Capture the cell that displays the provided text and extract its (x, y) central coordinate. 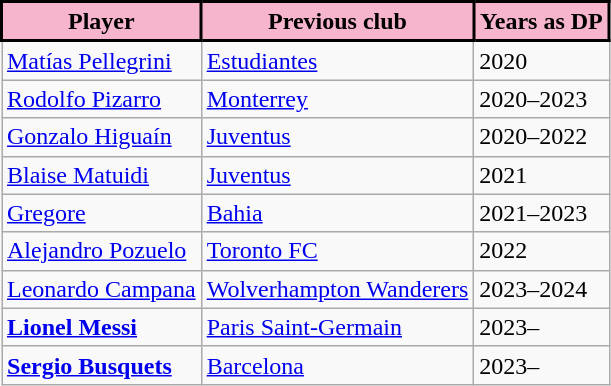
Bahia (338, 213)
Matías Pellegrini (102, 60)
2021–2023 (542, 213)
2023–2024 (542, 289)
Barcelona (338, 365)
Rodolfo Pizarro (102, 99)
2020–2022 (542, 137)
Previous club (338, 22)
Leonardo Campana (102, 289)
Lionel Messi (102, 327)
Player (102, 22)
2021 (542, 175)
Years as DP (542, 22)
Gonzalo Higuaín (102, 137)
Sergio Busquets (102, 365)
Alejandro Pozuelo (102, 251)
Paris Saint-Germain (338, 327)
Toronto FC (338, 251)
2022 (542, 251)
2020 (542, 60)
Gregore (102, 213)
2020–2023 (542, 99)
Wolverhampton Wanderers (338, 289)
Estudiantes (338, 60)
Monterrey (338, 99)
Blaise Matuidi (102, 175)
